Identify which cell holds the provided text, then report its (X, Y) central coordinate. 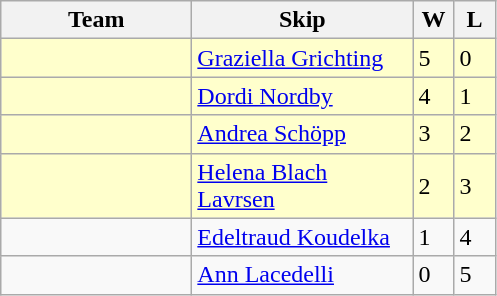
Dordi Nordby (302, 96)
Edeltraud Koudelka (302, 237)
Graziella Grichting (302, 58)
L (474, 20)
Team (96, 20)
Andrea Schöpp (302, 134)
W (434, 20)
Helena Blach Lavrsen (302, 186)
Ann Lacedelli (302, 275)
Skip (302, 20)
